Locate the cell with the specified text and output its (x, y) center coordinate. 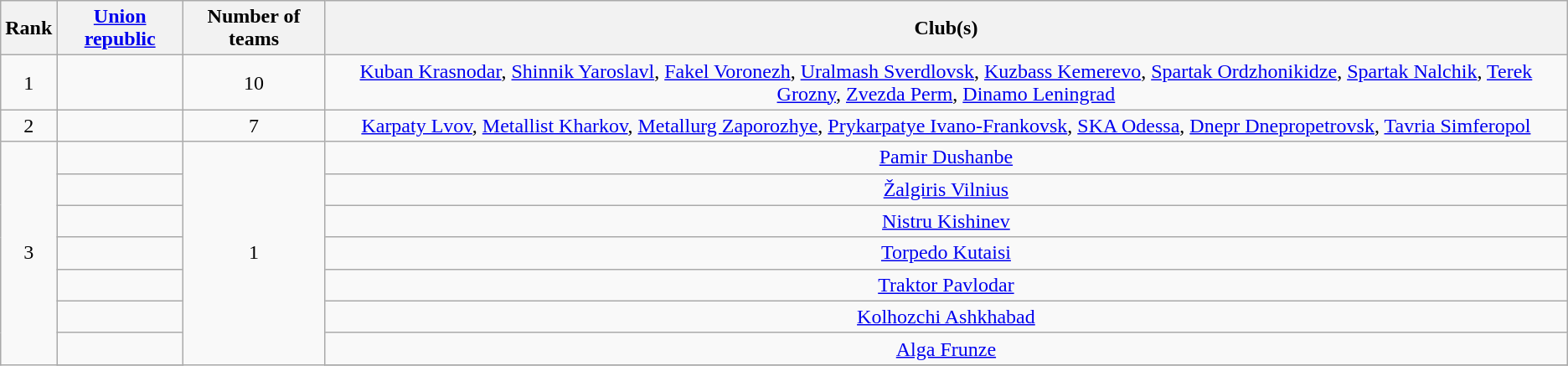
Žalgiris Vilnius (946, 189)
Traktor Pavlodar (946, 285)
Torpedo Kutaisi (946, 253)
2 (28, 126)
Rank (28, 28)
Alga Frunze (946, 348)
7 (253, 126)
Number of teams (253, 28)
Kolhozchi Ashkhabad (946, 317)
Nistru Kishinev (946, 221)
3 (28, 253)
Union republic (121, 28)
Karpaty Lvov, Metallist Kharkov, Metallurg Zaporozhye, Prykarpatye Ivano-Frankovsk, SKA Odessa, Dnepr Dnepropetrovsk, Tavria Simferopol (946, 126)
Club(s) (946, 28)
Pamir Dushanbe (946, 157)
10 (253, 82)
